Output the (x, y) coordinate of the center of the cell containing the given text.  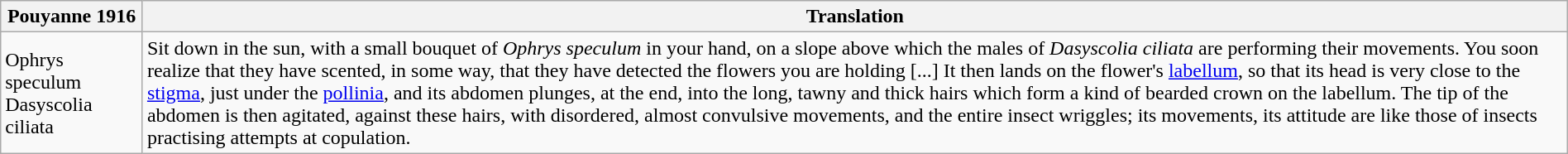
Ophrys speculum Dasyscolia ciliata (72, 93)
Translation (855, 17)
Pouyanne 1916 (72, 17)
